Search for the cell housing the specified text and yield its (X, Y) center coordinate. 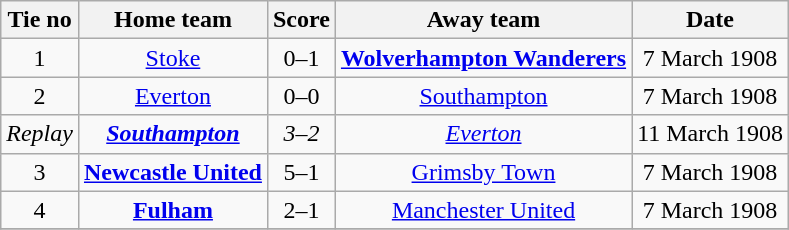
5–1 (301, 172)
3–2 (301, 134)
Away team (483, 20)
Score (301, 20)
2–1 (301, 210)
Manchester United (483, 210)
2 (40, 96)
0–0 (301, 96)
4 (40, 210)
Tie no (40, 20)
1 (40, 58)
Newcastle United (172, 172)
Date (710, 20)
Grimsby Town (483, 172)
Replay (40, 134)
Home team (172, 20)
Wolverhampton Wanderers (483, 58)
Fulham (172, 210)
Stoke (172, 58)
11 March 1908 (710, 134)
0–1 (301, 58)
3 (40, 172)
